Extract the [x, y] coordinate from the center of the cell holding the provided text.  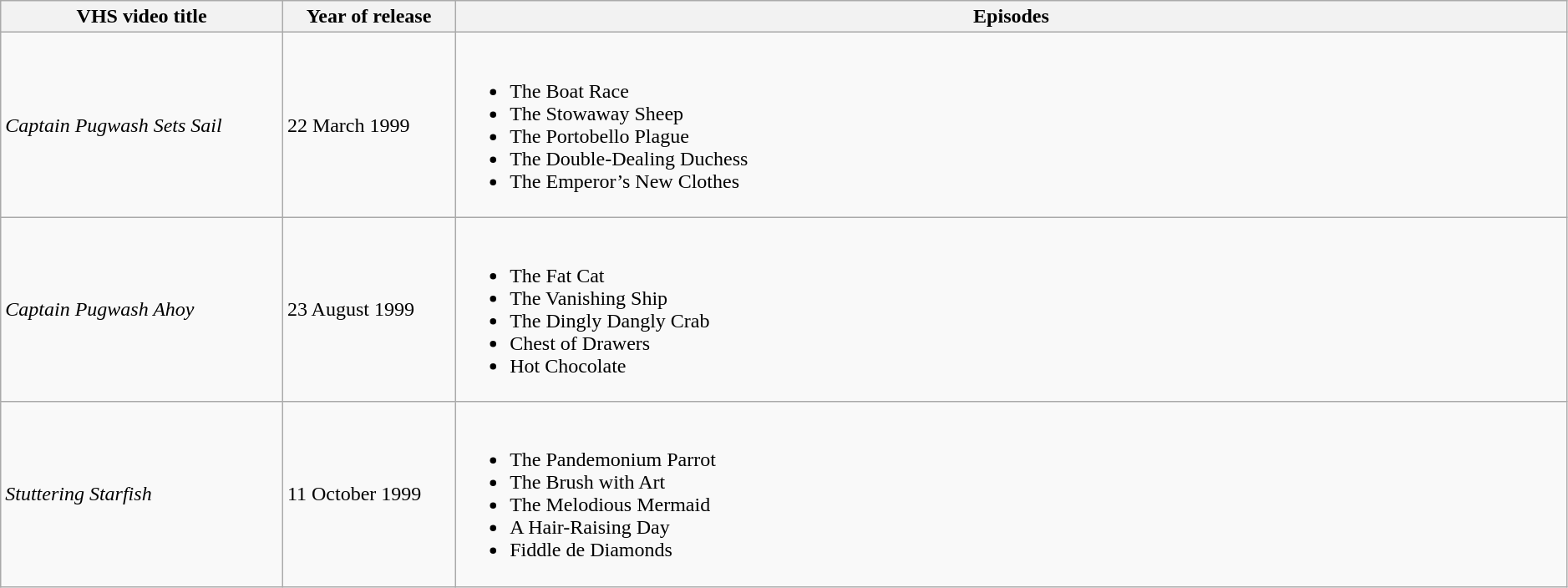
The Boat RaceThe Stowaway SheepThe Portobello PlagueThe Double-Dealing DuchessThe Emperor’s New Clothes [1012, 125]
The Fat CatThe Vanishing ShipThe Dingly Dangly CrabChest of DrawersHot Chocolate [1012, 309]
Year of release [368, 17]
Stuttering Starfish [142, 494]
Captain Pugwash Ahoy [142, 309]
The Pandemonium ParrotThe Brush with ArtThe Melodious MermaidA Hair-Raising DayFiddle de Diamonds [1012, 494]
11 October 1999 [368, 494]
VHS video title [142, 17]
Captain Pugwash Sets Sail [142, 125]
Episodes [1012, 17]
23 August 1999 [368, 309]
22 March 1999 [368, 125]
